Capture the cell that displays the provided text and extract its (X, Y) central coordinate. 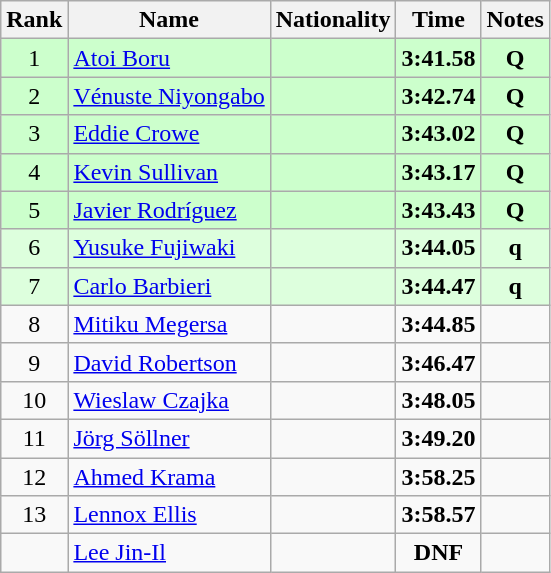
Kevin Sullivan (169, 172)
Yusuke Fujiwaki (169, 248)
Jörg Söllner (169, 438)
10 (34, 400)
Nationality (333, 20)
Lennox Ellis (169, 515)
Wieslaw Czajka (169, 400)
Notes (515, 20)
11 (34, 438)
6 (34, 248)
2 (34, 96)
3:49.20 (438, 438)
3:43.02 (438, 134)
3:41.58 (438, 58)
5 (34, 210)
3:46.47 (438, 362)
Atoi Boru (169, 58)
3:44.47 (438, 286)
4 (34, 172)
7 (34, 286)
Lee Jin-Il (169, 553)
8 (34, 324)
Carlo Barbieri (169, 286)
13 (34, 515)
3:58.57 (438, 515)
Javier Rodríguez (169, 210)
9 (34, 362)
3:43.17 (438, 172)
Rank (34, 20)
Ahmed Krama (169, 477)
Time (438, 20)
1 (34, 58)
Vénuste Niyongabo (169, 96)
3:43.43 (438, 210)
Name (169, 20)
3 (34, 134)
3:44.05 (438, 248)
3:58.25 (438, 477)
David Robertson (169, 362)
3:44.85 (438, 324)
3:42.74 (438, 96)
Mitiku Megersa (169, 324)
3:48.05 (438, 400)
12 (34, 477)
DNF (438, 553)
Eddie Crowe (169, 134)
